Provide the (x, y) coordinate of the cell's center where the given text is located.  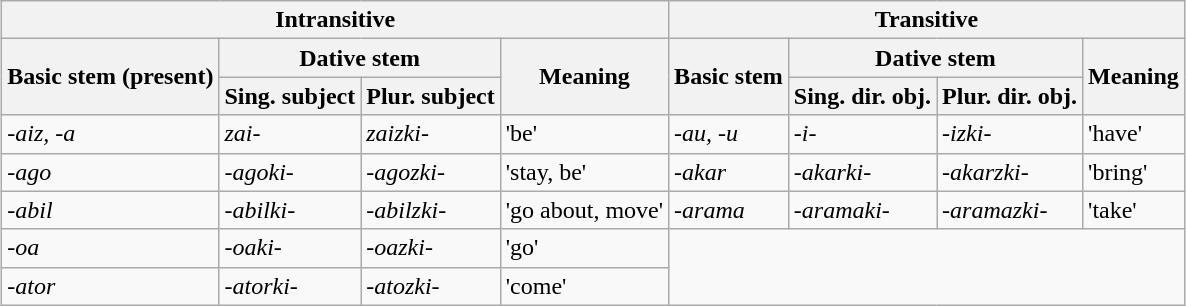
-oa (110, 248)
Plur. dir. obj. (1010, 96)
Intransitive (336, 20)
-agoki- (290, 172)
-akarki- (862, 172)
-atorki- (290, 286)
Sing. subject (290, 96)
Basic stem (present) (110, 77)
'come' (584, 286)
Transitive (927, 20)
-atozki- (431, 286)
'go' (584, 248)
'bring' (1134, 172)
-abil (110, 210)
zai- (290, 134)
-au, -u (729, 134)
-izki- (1010, 134)
-ago (110, 172)
-aramaki- (862, 210)
Sing. dir. obj. (862, 96)
Plur. subject (431, 96)
-abilzki- (431, 210)
-oazki- (431, 248)
'be' (584, 134)
zaizki- (431, 134)
Basic stem (729, 77)
'go about, move' (584, 210)
-agozki- (431, 172)
-akar (729, 172)
-i- (862, 134)
'stay, be' (584, 172)
-arama (729, 210)
-akarzki- (1010, 172)
'have' (1134, 134)
-ator (110, 286)
-aramazki- (1010, 210)
'take' (1134, 210)
-oaki- (290, 248)
-abilki- (290, 210)
-aiz, -a (110, 134)
